Pinpoint the cell where the given text exists, returning its (x, y) midpoint coordinate. 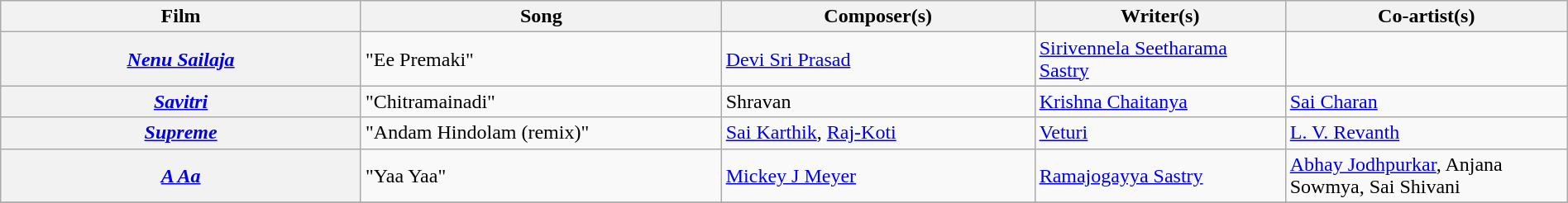
L. V. Revanth (1426, 133)
Mickey J Meyer (878, 175)
A Aa (181, 175)
"Andam Hindolam (remix)" (541, 133)
Composer(s) (878, 17)
Devi Sri Prasad (878, 59)
"Yaa Yaa" (541, 175)
Krishna Chaitanya (1159, 101)
Ramajogayya Sastry (1159, 175)
Song (541, 17)
"Ee Premaki" (541, 59)
Nenu Sailaja (181, 59)
"Chitramainadi" (541, 101)
Sirivennela Seetharama Sastry (1159, 59)
Sai Karthik, Raj-Koti (878, 133)
Writer(s) (1159, 17)
Film (181, 17)
Savitri (181, 101)
Co-artist(s) (1426, 17)
Supreme (181, 133)
Shravan (878, 101)
Abhay Jodhpurkar, Anjana Sowmya, Sai Shivani (1426, 175)
Sai Charan (1426, 101)
Veturi (1159, 133)
